Output the [X, Y] coordinate of the center of the cell containing the given text.  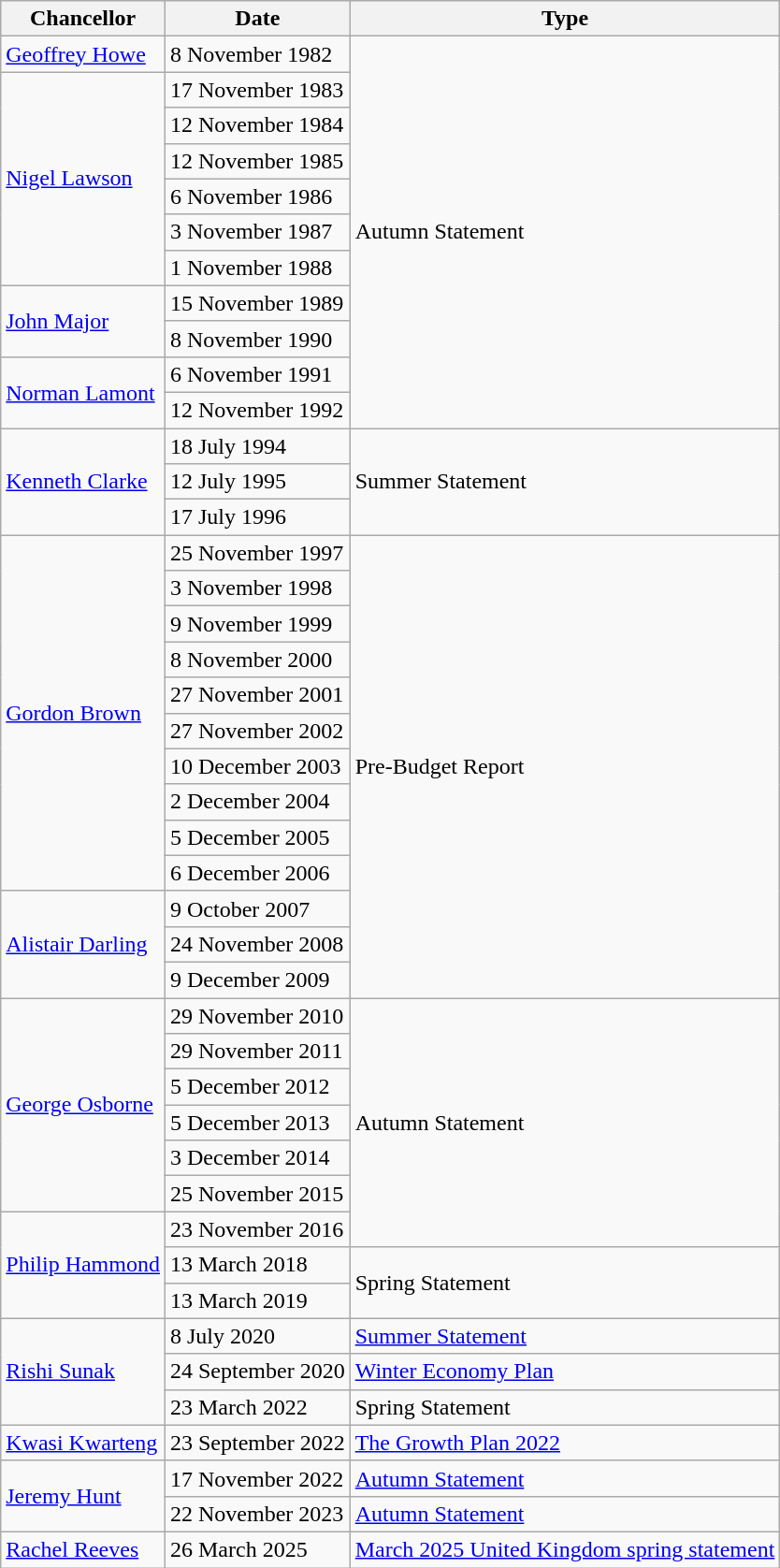
Winter Economy Plan [565, 1372]
17 July 1996 [257, 517]
27 November 2001 [257, 695]
17 November 2022 [257, 1478]
1 November 1988 [257, 268]
12 November 1992 [257, 410]
Kenneth Clarke [83, 482]
Philip Hammond [83, 1265]
25 November 1997 [257, 553]
Geoffrey Howe [83, 54]
Norman Lamont [83, 392]
5 December 2013 [257, 1123]
8 November 2000 [257, 660]
5 December 2005 [257, 837]
3 December 2014 [257, 1158]
The Growth Plan 2022 [565, 1443]
Alistair Darling [83, 944]
5 December 2012 [257, 1087]
9 October 2007 [257, 908]
8 July 2020 [257, 1336]
9 December 2009 [257, 980]
24 November 2008 [257, 944]
29 November 2010 [257, 1015]
24 September 2020 [257, 1372]
Chancellor [83, 19]
26 March 2025 [257, 1549]
Kwasi Kwarteng [83, 1443]
8 November 1982 [257, 54]
2 December 2004 [257, 802]
12 July 1995 [257, 482]
6 November 1986 [257, 196]
Gordon Brown [83, 713]
Pre-Budget Report [565, 767]
Nigel Lawson [83, 179]
March 2025 United Kingdom spring statement [565, 1549]
29 November 2011 [257, 1052]
12 November 1984 [257, 125]
Type [565, 19]
13 March 2018 [257, 1265]
25 November 2015 [257, 1194]
Rachel Reeves [83, 1549]
27 November 2002 [257, 731]
17 November 1983 [257, 90]
23 November 2016 [257, 1229]
22 November 2023 [257, 1514]
15 November 1989 [257, 303]
Rishi Sunak [83, 1372]
18 July 1994 [257, 446]
Date [257, 19]
3 November 1998 [257, 588]
6 November 1991 [257, 374]
9 November 1999 [257, 624]
John Major [83, 321]
23 September 2022 [257, 1443]
13 March 2019 [257, 1300]
6 December 2006 [257, 873]
12 November 1985 [257, 161]
10 December 2003 [257, 766]
3 November 1987 [257, 232]
23 March 2022 [257, 1407]
8 November 1990 [257, 339]
George Osborne [83, 1104]
Jeremy Hunt [83, 1496]
